Extract the (x, y) coordinate from the center of the cell holding the provided text.  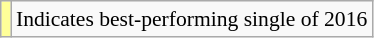
Indicates best-performing single of 2016 (192, 19)
